Return [x, y] of the center of cell containing provided text 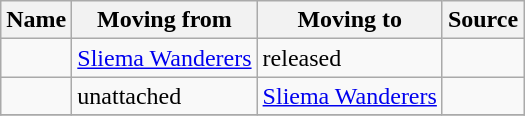
Source [482, 20]
Moving to [350, 20]
Moving from [164, 20]
released [350, 58]
unattached [164, 96]
Name [36, 20]
